For the text-containing cell, return its midpoint in (X, Y) coordinate format. 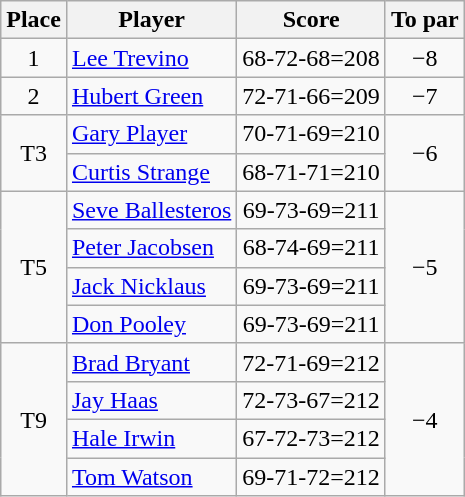
−5 (424, 267)
Hubert Green (151, 96)
Place (34, 20)
To par (424, 20)
70-71-69=210 (312, 134)
68-74-69=211 (312, 248)
2 (34, 96)
Player (151, 20)
68-71-71=210 (312, 172)
−4 (424, 419)
Lee Trevino (151, 58)
68-72-68=208 (312, 58)
72-73-67=212 (312, 400)
Curtis Strange (151, 172)
Jay Haas (151, 400)
72-71-69=212 (312, 362)
Score (312, 20)
Tom Watson (151, 477)
Hale Irwin (151, 438)
−8 (424, 58)
Gary Player (151, 134)
69-71-72=212 (312, 477)
1 (34, 58)
Brad Bryant (151, 362)
T5 (34, 267)
−6 (424, 153)
72-71-66=209 (312, 96)
Jack Nicklaus (151, 286)
T3 (34, 153)
Don Pooley (151, 324)
Seve Ballesteros (151, 210)
Peter Jacobsen (151, 248)
−7 (424, 96)
T9 (34, 419)
67-72-73=212 (312, 438)
